Capture the cell that displays the provided text and extract its (x, y) central coordinate. 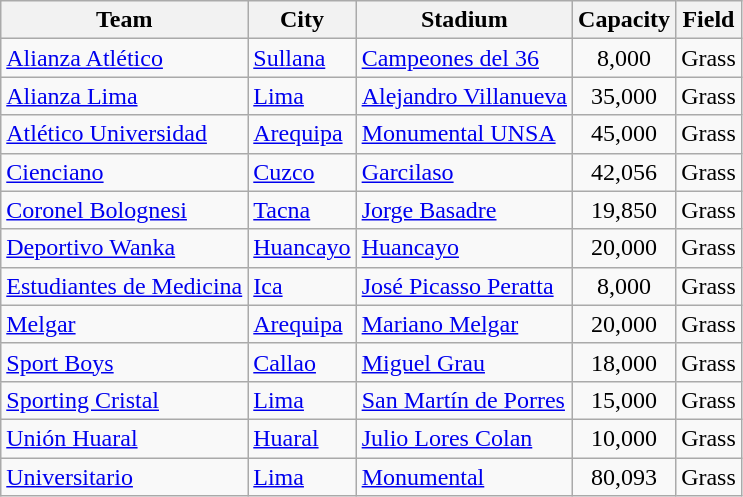
Unión Huaral (124, 438)
Cienciano (124, 172)
Alianza Atlético (124, 58)
42,056 (624, 172)
Stadium (464, 20)
Atlético Universidad (124, 134)
Deportivo Wanka (124, 248)
Monumental (464, 477)
Callao (302, 362)
Garcilaso (464, 172)
Mariano Melgar (464, 324)
Julio Lores Colan (464, 438)
Sport Boys (124, 362)
Monumental UNSA (464, 134)
José Picasso Peratta (464, 286)
Field (709, 20)
Ica (302, 286)
45,000 (624, 134)
Miguel Grau (464, 362)
City (302, 20)
Campeones del 36 (464, 58)
Estudiantes de Medicina (124, 286)
Alianza Lima (124, 96)
10,000 (624, 438)
35,000 (624, 96)
Jorge Basadre (464, 210)
Sullana (302, 58)
15,000 (624, 400)
80,093 (624, 477)
Capacity (624, 20)
Team (124, 20)
Alejandro Villanueva (464, 96)
Melgar (124, 324)
Coronel Bolognesi (124, 210)
Cuzco (302, 172)
18,000 (624, 362)
19,850 (624, 210)
San Martín de Porres (464, 400)
Sporting Cristal (124, 400)
Tacna (302, 210)
Universitario (124, 477)
Huaral (302, 438)
